Output the [X, Y] coordinate of the center of the cell containing the given text.  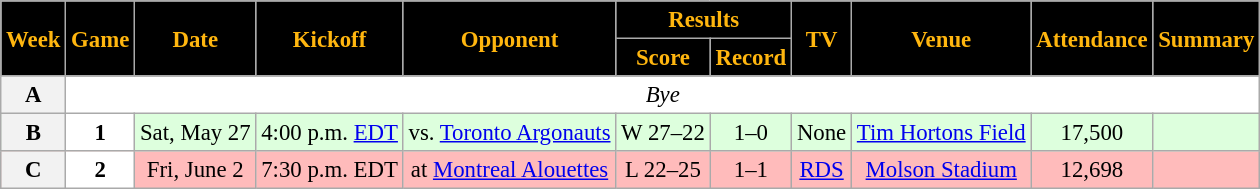
W 27–22 [663, 133]
TV [822, 38]
Venue [942, 38]
C [34, 170]
A [34, 95]
1 [100, 133]
Results [704, 20]
vs. Toronto Argonauts [510, 133]
Fri, June 2 [196, 170]
Date [196, 38]
Score [663, 58]
Attendance [1092, 38]
Opponent [510, 38]
None [822, 133]
Week [34, 38]
Summary [1206, 38]
17,500 [1092, 133]
Record [750, 58]
Game [100, 38]
Sat, May 27 [196, 133]
12,698 [1092, 170]
1–1 [750, 170]
1–0 [750, 133]
L 22–25 [663, 170]
Molson Stadium [942, 170]
B [34, 133]
7:30 p.m. EDT [330, 170]
Tim Hortons Field [942, 133]
2 [100, 170]
at Montreal Alouettes [510, 170]
RDS [822, 170]
4:00 p.m. EDT [330, 133]
Kickoff [330, 38]
Bye [663, 95]
